Capture the cell that displays the provided text and extract its [X, Y] central coordinate. 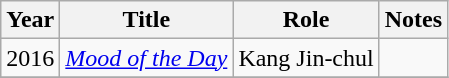
Year [30, 20]
Role [306, 20]
2016 [30, 58]
Mood of the Day [146, 58]
Notes [413, 20]
Title [146, 20]
Kang Jin-chul [306, 58]
